Identify which cell holds the provided text, then report its (x, y) central coordinate. 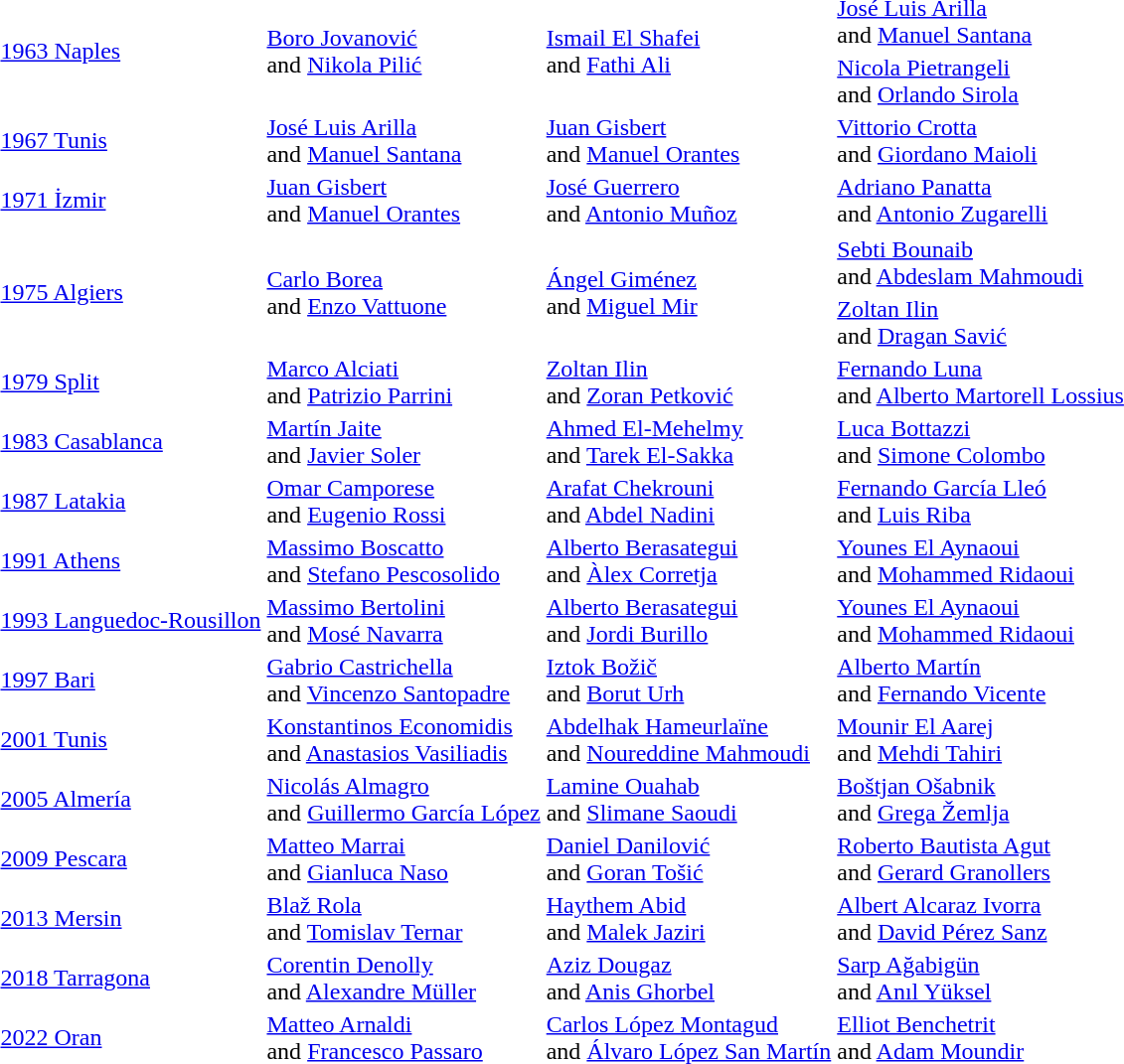
Martín Jaite and Javier Soler (403, 441)
Alberto Berasategui and Àlex Corretja (689, 560)
Blaž Rola and Tomislav Ternar (403, 918)
José Guerrero and Antonio Muñoz (689, 201)
Omar Camporese and Eugenio Rossi (403, 501)
Massimo Boscatto and Stefano Pescosolido (403, 560)
José Luis Arilla and Manuel Santana (403, 141)
Massimo Bertolini and Mosé Navarra (403, 620)
Haythem Abid and Malek Jaziri (689, 918)
Corentin Denolly and Alexandre Müller (403, 978)
Abdelhak Hameurlaïne and Noureddine Mahmoudi (689, 739)
Nicolás Almagro and Guillermo García López (403, 799)
Iztok Božič and Borut Urh (689, 680)
Lamine Ouahab and Slimane Saoudi (689, 799)
Zoltan Ilin and Zoran Petković (689, 381)
Carlo Borea and Enzo Vattuone (403, 292)
Alberto Berasategui and Jordi Burillo (689, 620)
Gabrio Castrichella and Vincenzo Santopadre (403, 680)
Konstantinos Economidis and Anastasios Vasiliadis (403, 739)
Marco Alciati and Patrizio Parrini (403, 381)
Aziz Dougaz and Anis Ghorbel (689, 978)
Matteo Marrai and Gianluca Naso (403, 858)
Daniel Danilović and Goran Tošić (689, 858)
Ahmed El-Mehelmy and Tarek El-Sakka (689, 441)
Arafat Chekrouni and Abdel Nadini (689, 501)
Ángel Giménez and Miguel Mir (689, 292)
